Return (X, Y) of the center of cell containing provided text 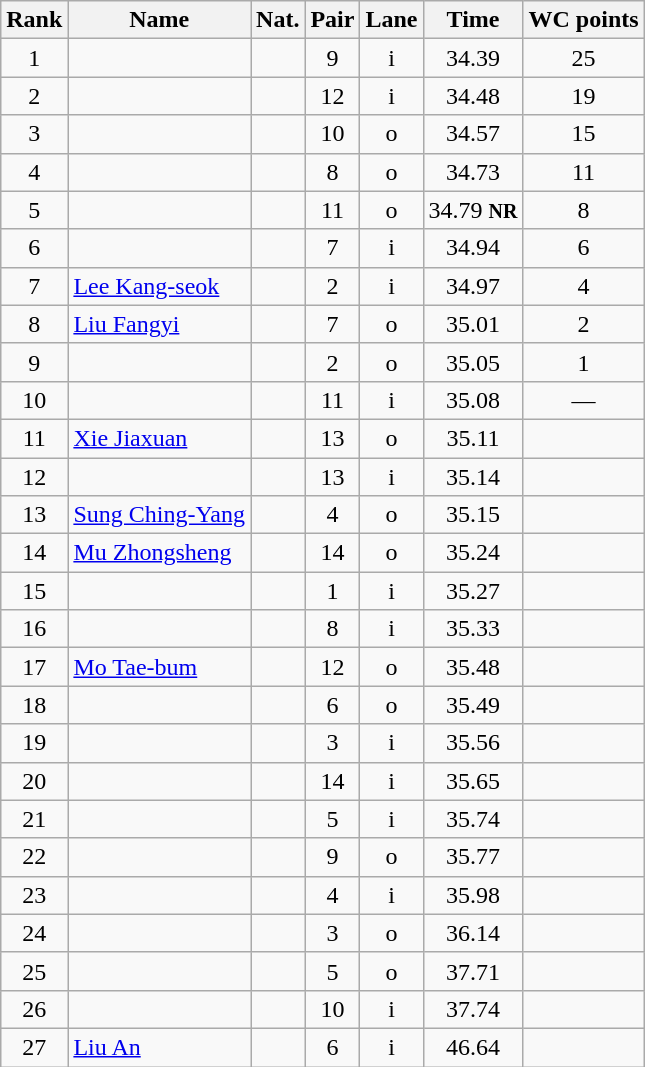
Mu Zhongsheng (160, 553)
Liu Fangyi (160, 324)
35.11 (473, 438)
24 (34, 933)
18 (34, 705)
34.39 (473, 58)
35.33 (473, 629)
Name (160, 20)
— (584, 400)
Sung Ching-Yang (160, 515)
Liu An (160, 1047)
26 (34, 1009)
35.98 (473, 895)
Mo Tae-bum (160, 667)
35.15 (473, 515)
35.65 (473, 781)
35.77 (473, 857)
36.14 (473, 933)
21 (34, 819)
35.24 (473, 553)
35.05 (473, 362)
37.74 (473, 1009)
Nat. (278, 20)
16 (34, 629)
Xie Jiaxuan (160, 438)
46.64 (473, 1047)
34.94 (473, 248)
37.71 (473, 971)
17 (34, 667)
34.73 (473, 172)
35.56 (473, 743)
35.49 (473, 705)
35.48 (473, 667)
27 (34, 1047)
Time (473, 20)
35.14 (473, 477)
23 (34, 895)
34.79 NR (473, 210)
34.48 (473, 96)
35.08 (473, 400)
34.97 (473, 286)
34.57 (473, 134)
Pair (332, 20)
35.74 (473, 819)
20 (34, 781)
Lee Kang-seok (160, 286)
22 (34, 857)
35.27 (473, 591)
Lane (392, 20)
35.01 (473, 324)
WC points (584, 20)
Rank (34, 20)
